Extract the [X, Y] coordinate from the center of the cell holding the provided text.  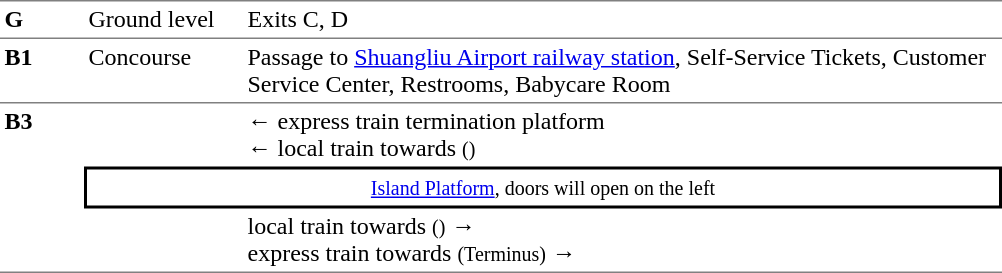
← express train termination platform← local train towards () [622, 136]
Exits C, D [622, 20]
G [42, 20]
Concourse [164, 71]
B1 [42, 71]
local train towards () → express train towards (Terminus) → [622, 240]
Island Platform, doors will open on the left [543, 187]
Ground level [164, 20]
Passage to Shuangliu Airport railway station, Self-Service Tickets, Customer Service Center, Restrooms, Babycare Room [622, 71]
